Search for the cell housing the specified text and yield its (X, Y) center coordinate. 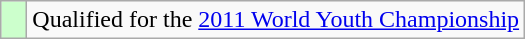
Qualified for the 2011 World Youth Championship (276, 20)
